Search for the cell housing the specified text and yield its (X, Y) center coordinate. 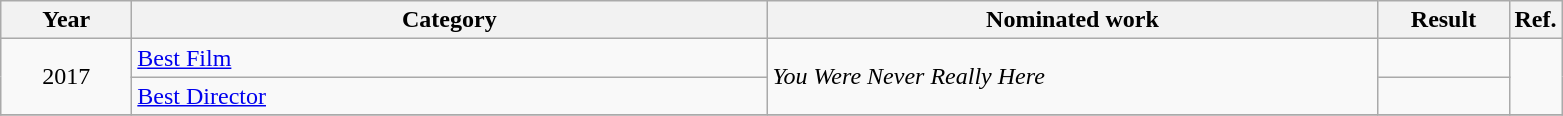
Ref. (1536, 20)
Nominated work (1072, 20)
2017 (66, 77)
Best Director (450, 96)
Category (450, 20)
Best Film (450, 58)
Year (66, 20)
You Were Never Really Here (1072, 77)
Result (1444, 20)
